Detect which cell encompasses the target text, then output its [X, Y] center coordinate. 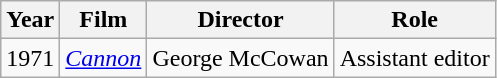
George McCowan [240, 58]
Film [104, 20]
1971 [30, 58]
Year [30, 20]
Role [414, 20]
Cannon [104, 58]
Director [240, 20]
Assistant editor [414, 58]
